Detect which cell encompasses the target text, then output its [X, Y] center coordinate. 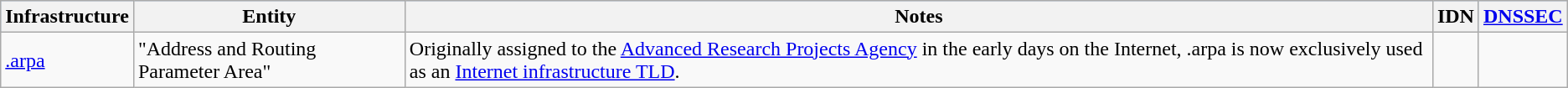
Infrastructure [67, 17]
Notes [918, 17]
IDN [1456, 17]
Entity [269, 17]
.arpa [67, 60]
DNSSEC [1523, 17]
"Address and Routing Parameter Area" [269, 60]
